Detect which cell encompasses the target text, then output its [x, y] center coordinate. 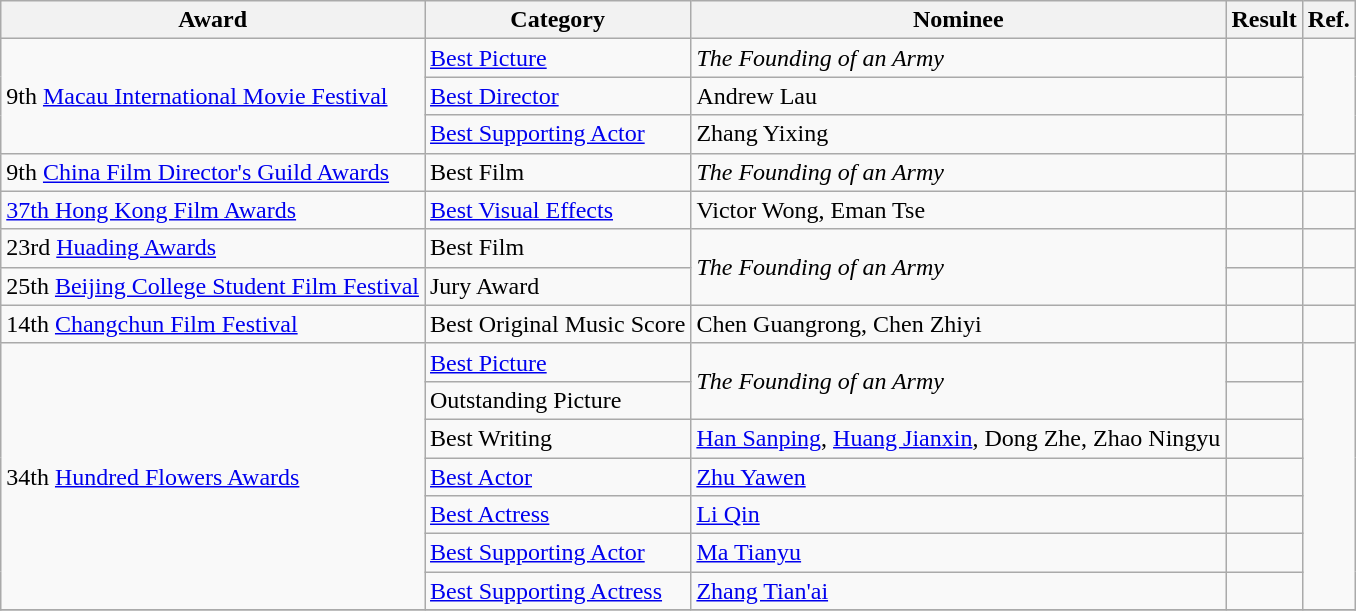
Nominee [958, 20]
Best Visual Effects [557, 210]
Best Actress [557, 515]
Andrew Lau [958, 96]
Result [1264, 20]
Ma Tianyu [958, 553]
Best Writing [557, 438]
Chen Guangrong, Chen Zhiyi [958, 324]
Zhang Tian'ai [958, 591]
Han Sanping, Huang Jianxin, Dong Zhe, Zhao Ningyu [958, 438]
Best Supporting Actress [557, 591]
25th Beijing College Student Film Festival [213, 286]
Li Qin [958, 515]
Ref. [1328, 20]
Jury Award [557, 286]
Best Original Music Score [557, 324]
9th China Film Director's Guild Awards [213, 172]
Category [557, 20]
Zhang Yixing [958, 134]
23rd Huading Awards [213, 248]
37th Hong Kong Film Awards [213, 210]
34th Hundred Flowers Awards [213, 476]
14th Changchun Film Festival [213, 324]
Best Actor [557, 477]
Victor Wong, Eman Tse [958, 210]
Award [213, 20]
Zhu Yawen [958, 477]
Best Director [557, 96]
9th Macau International Movie Festival [213, 96]
Outstanding Picture [557, 400]
